Output the [X, Y] coordinate of the center of the cell containing the given text.  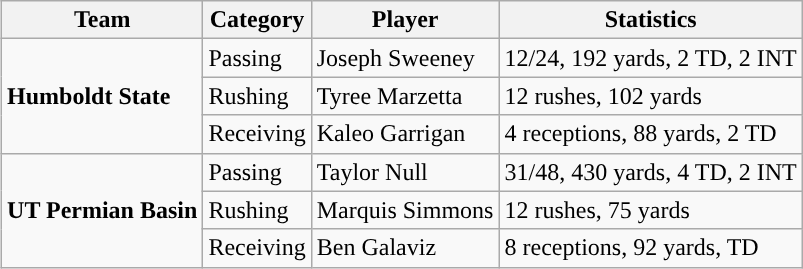
Taylor Null [405, 172]
12 rushes, 75 yards [650, 210]
Ben Galaviz [405, 248]
4 receptions, 88 yards, 2 TD [650, 134]
Humboldt State [102, 96]
12/24, 192 yards, 2 TD, 2 INT [650, 58]
Team [102, 20]
Statistics [650, 20]
Player [405, 20]
8 receptions, 92 yards, TD [650, 248]
UT Permian Basin [102, 210]
31/48, 430 yards, 4 TD, 2 INT [650, 172]
Tyree Marzetta [405, 96]
Marquis Simmons [405, 210]
Category [257, 20]
Joseph Sweeney [405, 58]
Kaleo Garrigan [405, 134]
12 rushes, 102 yards [650, 96]
